Provide the [X, Y] coordinate of the cell's center where the given text is located.  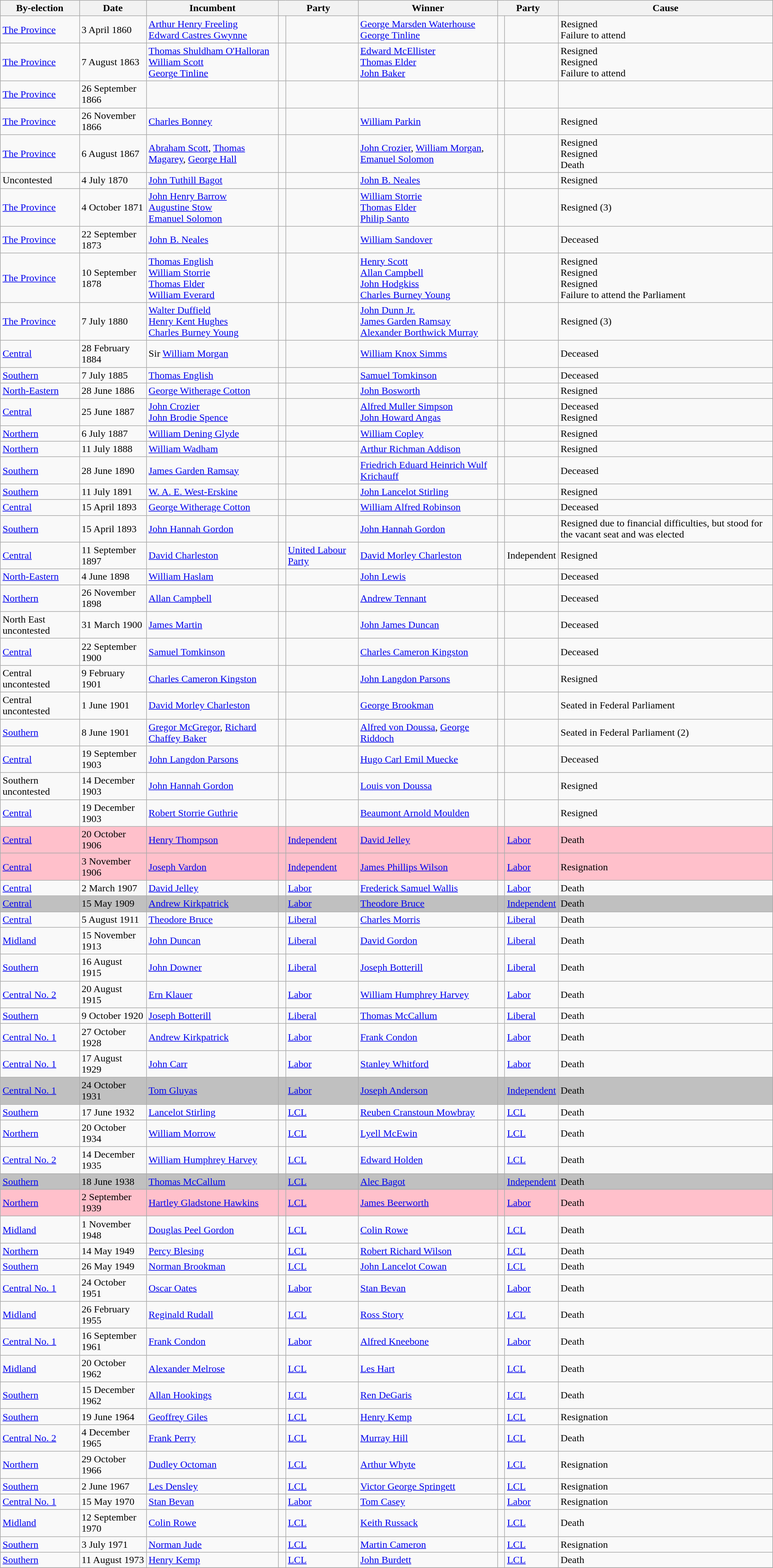
Reuben Cranstoun Mowbray [428, 1112]
Thomas English [212, 375]
9 October 1920 [113, 1016]
27 October 1928 [113, 1037]
26 September 1866 [113, 94]
Norman Brookman [212, 1267]
William Haslam [212, 577]
William Dening Glyde [212, 433]
Geoffrey Giles [212, 1416]
John Dunn Jr.James Garden RamsayAlexander Borthwick Murray [428, 321]
Les Densley [212, 1486]
19 December 1903 [113, 813]
Ross Story [428, 1315]
11 July 1891 [113, 492]
4 October 1871 [113, 207]
26 May 1949 [113, 1267]
Allan Hookings [212, 1395]
24 October 1951 [113, 1288]
William Knox Simms [428, 353]
Louis von Doussa [428, 786]
William Sandover [428, 239]
George Marsden WaterhouseGeorge Tinline [428, 30]
14 December 1935 [113, 1160]
John Lancelot Cowan [428, 1267]
Henry Thompson [212, 840]
William Alfred Robinson [428, 507]
Joseph Vardon [212, 867]
28 June 1890 [113, 471]
17 June 1932 [113, 1112]
Seated in Federal Parliament (2) [666, 732]
John Henry BarrowAugustine StowEmanuel Solomon [212, 207]
James Beerworth [428, 1203]
John Carr [212, 1063]
6 August 1867 [113, 154]
ResignedResignedFailure to attend [666, 62]
16 September 1961 [113, 1342]
12 September 1970 [113, 1523]
Stanley Whitford [428, 1063]
John Lancelot Stirling [428, 492]
4 July 1870 [113, 180]
Alexander Melrose [212, 1368]
19 June 1964 [113, 1416]
Douglas Peel Gordon [212, 1229]
5 August 1911 [113, 919]
28 June 1886 [113, 391]
William Parkin [428, 121]
15 May 1970 [113, 1502]
22 September 1900 [113, 651]
Norman Jude [212, 1544]
By-election [40, 8]
15 November 1913 [113, 940]
Thomas EnglishWilliam StorrieThomas ElderWilliam Everard [212, 277]
Reginald Rudall [212, 1315]
11 September 1897 [113, 556]
John Downer [212, 968]
John Burdett [428, 1560]
4 December 1965 [113, 1438]
ResignedResignedResignedFailure to attend the Parliament [666, 277]
18 June 1938 [113, 1182]
Les Hart [428, 1368]
Arthur Henry FreelingEdward Castres Gwynne [212, 30]
2 March 1907 [113, 888]
19 September 1903 [113, 760]
20 August 1915 [113, 994]
Uncontested [40, 180]
William Copley [428, 433]
Victor George Springett [428, 1486]
Tom Casey [428, 1502]
John Bosworth [428, 391]
1 June 1901 [113, 705]
8 June 1901 [113, 732]
Cause [666, 8]
United Labour Party [322, 556]
Frank Perry [212, 1438]
Ren DeGaris [428, 1395]
Alec Bagot [428, 1182]
26 November 1898 [113, 598]
ResignedResignedDeath [666, 154]
Dudley Octoman [212, 1465]
Hartley Gladstone Hawkins [212, 1203]
11 August 1973 [113, 1560]
20 October 1962 [113, 1368]
25 June 1887 [113, 412]
Robert Richard Wilson [428, 1251]
Sir William Morgan [212, 353]
Percy Blesing [212, 1251]
Keith Russack [428, 1523]
6 July 1887 [113, 433]
Friedrich Eduard Heinrich Wulf Krichauff [428, 471]
20 October 1934 [113, 1134]
John James Duncan [428, 625]
24 October 1931 [113, 1091]
11 July 1888 [113, 449]
John Duncan [212, 940]
Winner [428, 8]
Frederick Samuel Wallis [428, 888]
William Morrow [212, 1134]
William Wadham [212, 449]
Allan Campbell [212, 598]
Lyell McEwin [428, 1134]
Charles Morris [428, 919]
Abraham Scott, Thomas Magarey, George Hall [212, 154]
Murray Hill [428, 1438]
28 February 1884 [113, 353]
15 May 1909 [113, 904]
29 October 1966 [113, 1465]
10 September 1878 [113, 277]
John Lewis [428, 577]
Alfred von Doussa, George Riddoch [428, 732]
Joseph Anderson [428, 1091]
William StorrieThomas ElderPhilip Santo [428, 207]
John Tuthill Bagot [212, 180]
Robert Storrie Guthrie [212, 813]
David Gordon [428, 940]
Beaumont Arnold Moulden [428, 813]
26 February 1955 [113, 1315]
26 November 1866 [113, 121]
15 December 1962 [113, 1395]
W. A. E. West-Erskine [212, 492]
16 August 1915 [113, 968]
Southern uncontested [40, 786]
Hugo Carl Emil Muecke [428, 760]
Andrew Tennant [428, 598]
Arthur Whyte [428, 1465]
Seated in Federal Parliament [666, 705]
14 May 1949 [113, 1251]
Alfred Muller SimpsonJohn Howard Angas [428, 412]
3 July 1971 [113, 1544]
9 February 1901 [113, 679]
7 July 1885 [113, 375]
Charles Bonney [212, 121]
James Martin [212, 625]
ResignedFailure to attend [666, 30]
Walter DuffieldHenry Kent HughesCharles Burney Young [212, 321]
David Charleston [212, 556]
7 July 1880 [113, 321]
Edward Holden [428, 1160]
17 August 1929 [113, 1063]
31 March 1900 [113, 625]
3 April 1860 [113, 30]
Deceased Resigned [666, 412]
14 December 1903 [113, 786]
Incumbent [212, 8]
James Phillips Wilson [428, 867]
Oscar Oates [212, 1288]
Date [113, 8]
James Garden Ramsay [212, 471]
George Brookman [428, 705]
John Crozier, William Morgan, Emanuel Solomon [428, 154]
7 August 1863 [113, 62]
Lancelot Stirling [212, 1112]
North East uncontested [40, 625]
2 September 1939 [113, 1203]
1 November 1948 [113, 1229]
Edward McEllisterThomas ElderJohn Baker [428, 62]
20 October 1906 [113, 840]
Thomas Shuldham O'HalloranWilliam ScottGeorge Tinline [212, 62]
Martin Cameron [428, 1544]
Resigned due to financial difficulties, but stood for the vacant seat and was elected [666, 528]
2 June 1967 [113, 1486]
Arthur Richman Addison [428, 449]
22 September 1873 [113, 239]
John CrozierJohn Brodie Spence [212, 412]
Henry ScottAllan CampbellJohn HodgkissCharles Burney Young [428, 277]
Gregor McGregor, Richard Chaffey Baker [212, 732]
4 June 1898 [113, 577]
Tom Gluyas [212, 1091]
Ern Klauer [212, 994]
Alfred Kneebone [428, 1342]
3 November 1906 [113, 867]
